Return [x, y] of the center of cell containing provided text 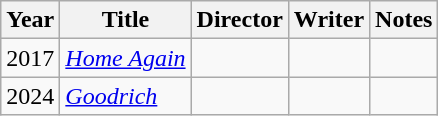
Writer [328, 20]
2024 [30, 96]
Notes [404, 20]
Goodrich [126, 96]
Year [30, 20]
2017 [30, 58]
Home Again [126, 58]
Director [240, 20]
Title [126, 20]
